Return the (X, Y) coordinate for the center point of the cell that contains the specified text.  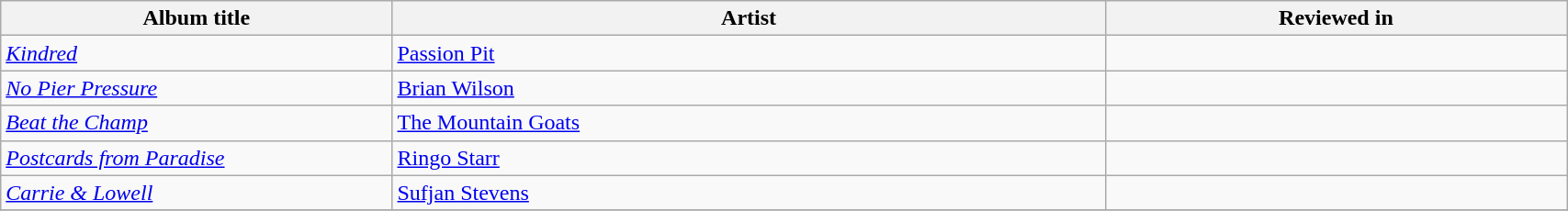
Ringo Starr (749, 158)
Reviewed in (1336, 18)
The Mountain Goats (749, 123)
Brian Wilson (749, 88)
Beat the Champ (197, 123)
Passion Pit (749, 53)
Kindred (197, 53)
No Pier Pressure (197, 88)
Artist (749, 18)
Postcards from Paradise (197, 158)
Sufjan Stevens (749, 193)
Carrie & Lowell (197, 193)
Album title (197, 18)
